For the text-containing cell, return its midpoint in [x, y] coordinate format. 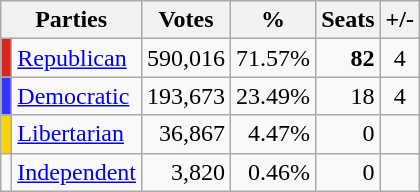
3,820 [186, 172]
Republican [77, 58]
+/- [400, 20]
82 [348, 58]
18 [348, 96]
71.57% [274, 58]
Democratic [77, 96]
Independent [77, 172]
36,867 [186, 134]
% [274, 20]
Seats [348, 20]
4.47% [274, 134]
23.49% [274, 96]
Votes [186, 20]
590,016 [186, 58]
Libertarian [77, 134]
0.46% [274, 172]
Parties [72, 20]
193,673 [186, 96]
